Locate the cell with the specified text and output its (X, Y) center coordinate. 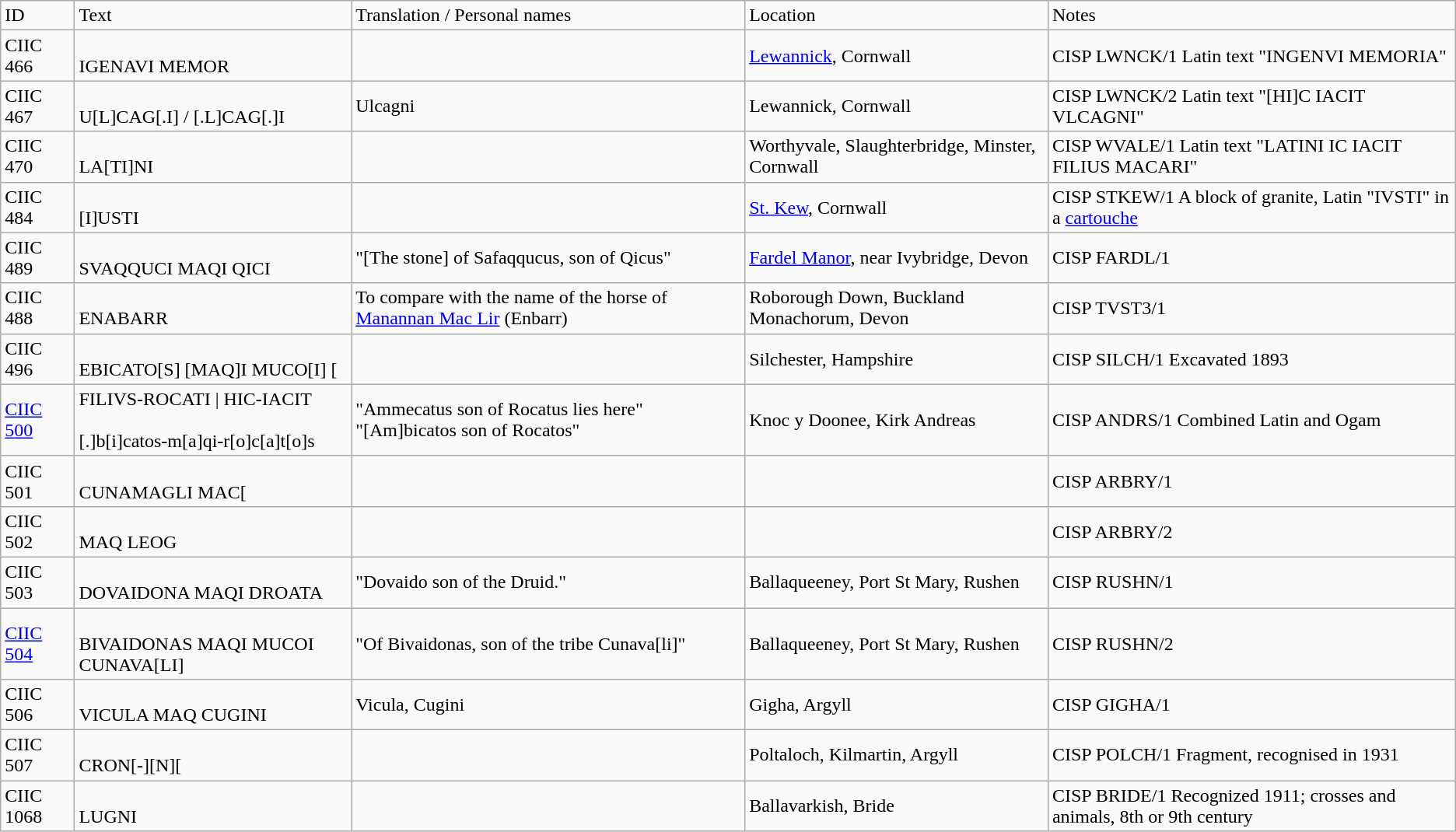
CISP ANDRS/1 Combined Latin and Ogam (1251, 420)
CISP RUSHN/2 (1251, 644)
CIIC 502 (37, 532)
VICULA MAQ CUGINI (213, 704)
"Ammecatus son of Rocatus lies here""[Am]bicatos son of Rocatos" (548, 420)
FILIVS-ROCATI | HIC-IACIT[.]b[i]catos-m[a]qi-r[o]c[a]t[o]s (213, 420)
CISP TVST3/1 (1251, 308)
CISP STKEW/1 A block of granite, Latin "IVSTI" in a cartouche (1251, 207)
CISP WVALE/1 Latin text "LATINI IC IACIT FILIUS MACARI" (1251, 157)
LA[TI]NI (213, 157)
Worthyvale, Slaughterbridge, Minster, Cornwall (897, 157)
Notes (1251, 16)
Roborough Down, Buckland Monachorum, Devon (897, 308)
DOVAIDONA MAQI DROATA (213, 582)
BIVAIDONAS MAQI MUCOI CUNAVA[LI] (213, 644)
CISP SILCH/1 Excavated 1893 (1251, 359)
Ulcagni (548, 106)
CIIC 501 (37, 481)
Translation / Personal names (548, 16)
CISP LWNCK/2 Latin text "[HI]C IACIT VLCAGNI" (1251, 106)
CISP ARBRY/1 (1251, 481)
CISP LWNCK/1 Latin text "INGENVI MEMORIA" (1251, 56)
"[The stone] of Safaqqucus, son of Qicus" (548, 258)
St. Kew, Cornwall (897, 207)
CIIC 503 (37, 582)
CISP ARBRY/2 (1251, 532)
CISP POLCH/1 Fragment, recognised in 1931 (1251, 756)
Gigha, Argyll (897, 704)
Location (897, 16)
SVAQQUCI MAQI QICI (213, 258)
CUNAMAGLI MAC[ (213, 481)
CIIC 466 (37, 56)
CIIC 470 (37, 157)
Vicula, Cugini (548, 704)
CISP GIGHA/1 (1251, 704)
CIIC 484 (37, 207)
Silchester, Hampshire (897, 359)
ENABARR (213, 308)
Knoc y Doonee, Kirk Andreas (897, 420)
CIIC 506 (37, 704)
MAQ LEOG (213, 532)
CIIC 488 (37, 308)
"Dovaido son of the Druid." (548, 582)
CISP FARDL/1 (1251, 258)
Ballavarkish, Bride (897, 806)
U[L]CAG[.I] / [.L]CAG[.]I (213, 106)
EBICATO[S] [MAQ]I MUCO[I] [ (213, 359)
CIIC 504 (37, 644)
CISP RUSHN/1 (1251, 582)
CIIC 507 (37, 756)
CIIC 467 (37, 106)
Fardel Manor, near Ivybridge, Devon (897, 258)
Poltaloch, Kilmartin, Argyll (897, 756)
LUGNI (213, 806)
To compare with the name of the horse of Manannan Mac Lir (Enbarr) (548, 308)
CIIC 500 (37, 420)
CIIC 1068 (37, 806)
ID (37, 16)
CIIC 496 (37, 359)
[I]USTI (213, 207)
Text (213, 16)
CRON[-][N][ (213, 756)
CISP BRIDE/1 Recognized 1911; crosses and animals, 8th or 9th century (1251, 806)
CIIC 489 (37, 258)
IGENAVI MEMOR (213, 56)
"Of Bivaidonas, son of the tribe Cunava[li]" (548, 644)
